Extract the (X, Y) coordinate from the center of the cell holding the provided text.  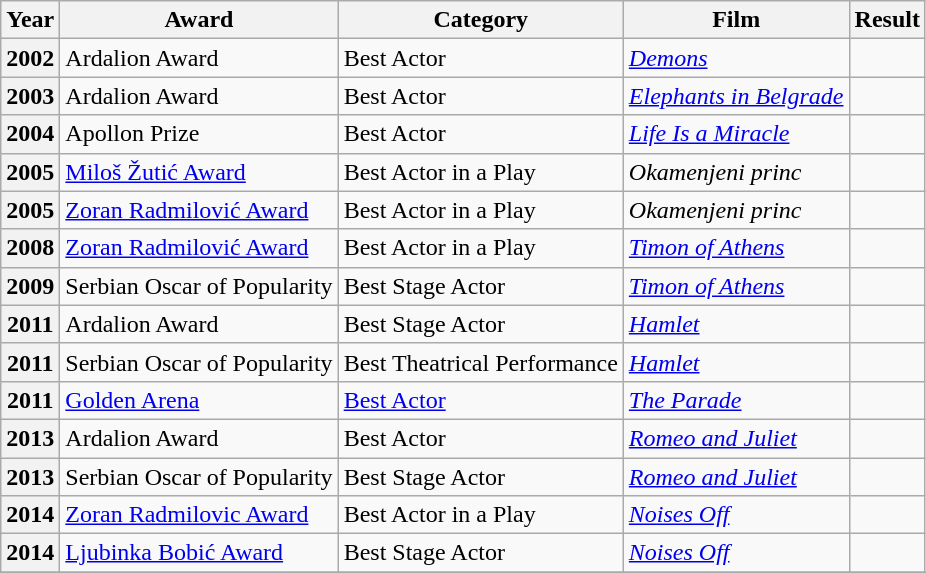
2003 (30, 96)
Golden Arena (199, 400)
Year (30, 20)
Demons (736, 58)
Miloš Žutić Award (199, 172)
Life Is a Miracle (736, 134)
Elephants in Belgrade (736, 96)
2008 (30, 248)
Film (736, 20)
Award (199, 20)
2009 (30, 286)
The Parade (736, 400)
Zoran Radmilovic Award (199, 515)
Result (887, 20)
Ljubinka Bobić Award (199, 553)
Best Theatrical Performance (480, 362)
Apollon Prize (199, 134)
2004 (30, 134)
Category (480, 20)
2002 (30, 58)
